Extract the [x, y] coordinate from the center of the cell holding the provided text.  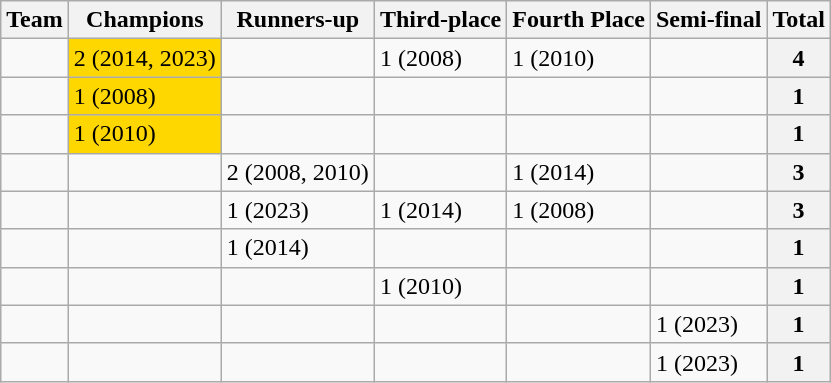
Fourth Place [579, 20]
Semi-final [708, 20]
Champions [144, 20]
Team [35, 20]
Runners-up [298, 20]
Third-place [440, 20]
4 [799, 58]
2 (2008, 2010) [298, 172]
2 (2014, 2023) [144, 58]
Total [799, 20]
